Scan for the cell matching the given text and deliver its [x, y] coordinate at center. 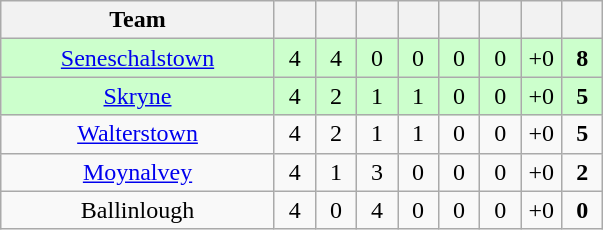
Seneschalstown [138, 58]
3 [376, 172]
Team [138, 20]
Walterstown [138, 134]
Skryne [138, 96]
Ballinlough [138, 210]
Moynalvey [138, 172]
8 [582, 58]
